Search for the cell housing the specified text and yield its [X, Y] center coordinate. 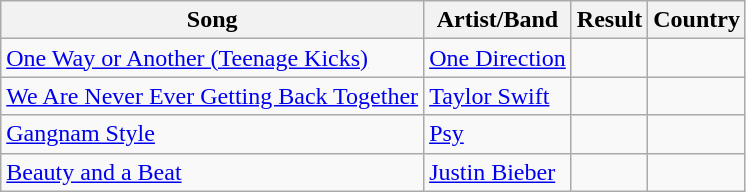
Taylor Swift [498, 96]
Song [212, 20]
Gangnam Style [212, 134]
Country [697, 20]
One Way or Another (Teenage Kicks) [212, 58]
Artist/Band [498, 20]
Result [609, 20]
Justin Bieber [498, 172]
Beauty and a Beat [212, 172]
We Are Never Ever Getting Back Together [212, 96]
Psy [498, 134]
One Direction [498, 58]
